Find where the given text appears and provide that cell's center as [X, Y] coordinate. 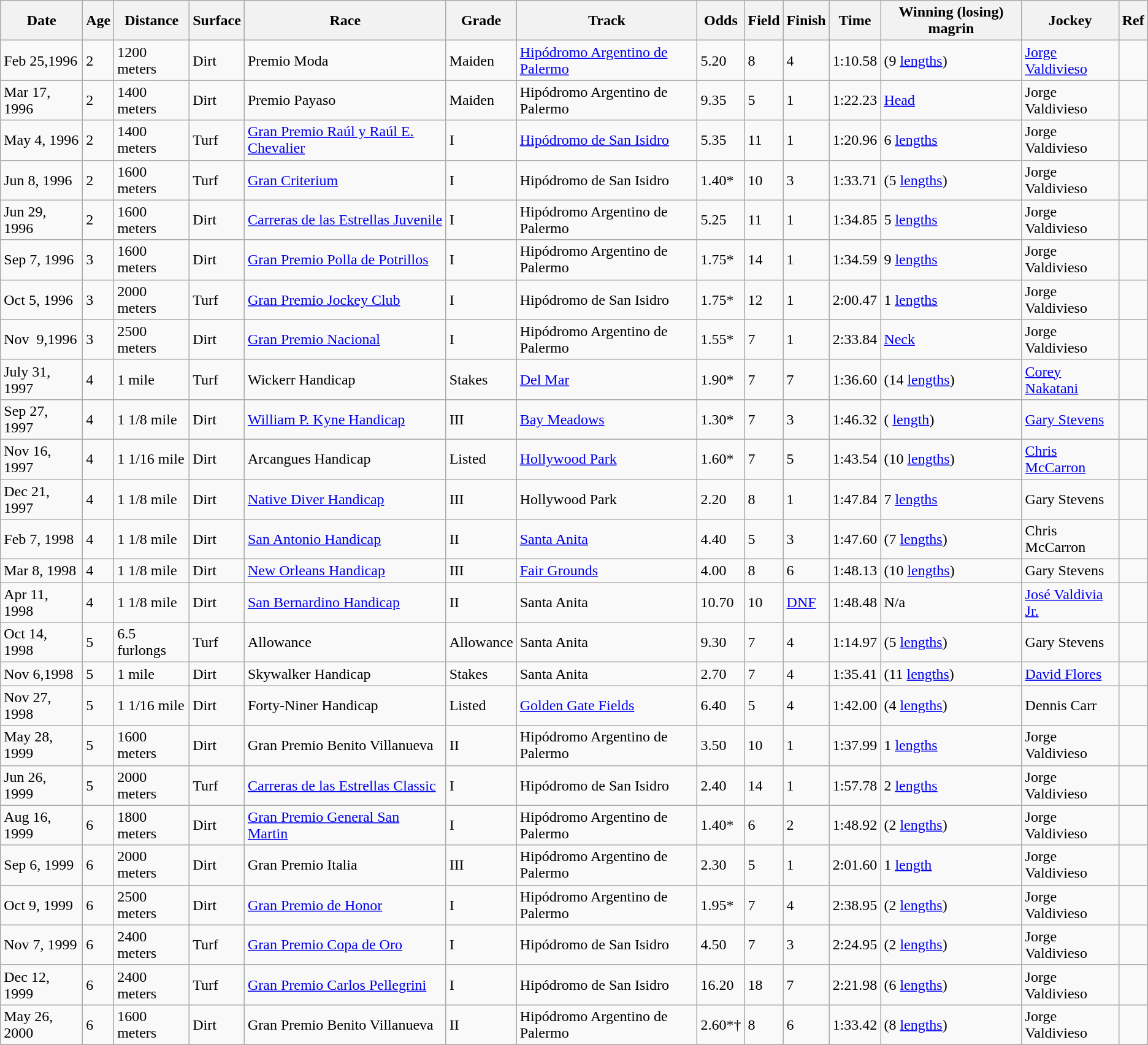
Nov 9,1996 [42, 340]
(9 lengths) [951, 60]
Jun 29, 1996 [42, 220]
Sep 6, 1999 [42, 865]
Forty-Niner Handicap [345, 705]
Gran Premio Copa de Oro [345, 944]
2:21.98 [855, 985]
1 length [951, 865]
6.5 furlongs [152, 643]
1:43.54 [855, 459]
1:33.42 [855, 1024]
( length) [951, 419]
16.20 [721, 985]
Feb 7, 1998 [42, 540]
2.40 [721, 785]
Time [855, 21]
Gran Premio Jockey Club [345, 299]
Mar 8, 1998 [42, 571]
12 [764, 299]
6 lengths [951, 140]
1200 meters [152, 60]
1:57.78 [855, 785]
1:37.99 [855, 746]
San Bernardino Handicap [345, 602]
Gran Premio de Honor [345, 905]
2:33.84 [855, 340]
Distance [152, 21]
1.95* [721, 905]
Field [764, 21]
2.20 [721, 499]
Carreras de las Estrellas Juvenile [345, 220]
Nov 27, 1998 [42, 705]
1:47.84 [855, 499]
18 [764, 985]
May 4, 1996 [42, 140]
DNF [806, 602]
Feb 25,1996 [42, 60]
Neck [951, 340]
Carreras de las Estrellas Classic [345, 785]
7 lengths [951, 499]
Date [42, 21]
Jun 26, 1999 [42, 785]
1.60* [721, 459]
Del Mar [607, 379]
Apr 11, 1998 [42, 602]
Nov 16, 1997 [42, 459]
5.25 [721, 220]
Race [345, 21]
July 31, 1997 [42, 379]
1:47.60 [855, 540]
1800 meters [152, 825]
4.50 [721, 944]
Nov 6,1998 [42, 674]
Gran Premio Polla de Potrillos [345, 260]
1:33.71 [855, 180]
Gran Premio Nacional [345, 340]
1.90* [721, 379]
San Antonio Handicap [345, 540]
Bay Meadows [607, 419]
Gran Criterium [345, 180]
Fair Grounds [607, 571]
Jun 8, 1996 [42, 180]
9.30 [721, 643]
5 lengths [951, 220]
Surface [217, 21]
4.40 [721, 540]
Winning (losing) magrin [951, 21]
New Orleans Handicap [345, 571]
(4 lengths) [951, 705]
Premio Payaso [345, 101]
4.00 [721, 571]
Grade [481, 21]
2 lengths [951, 785]
(14 lengths) [951, 379]
2.60*† [721, 1024]
1:46.32 [855, 419]
3.50 [721, 746]
1:48.92 [855, 825]
José Valdivia Jr. [1070, 602]
Nov 7, 1999 [42, 944]
Gran Premio Italia [345, 865]
Head [951, 101]
Oct 14, 1998 [42, 643]
2:38.95 [855, 905]
(7 lengths) [951, 540]
6.40 [721, 705]
(8 lengths) [951, 1024]
Dec 21, 1997 [42, 499]
Jockey [1070, 21]
1:22.23 [855, 101]
Oct 5, 1996 [42, 299]
1:34.85 [855, 220]
1.55* [721, 340]
Sep 27, 1997 [42, 419]
Aug 16, 1999 [42, 825]
2:01.60 [855, 865]
Age [98, 21]
1:48.48 [855, 602]
2.70 [721, 674]
Premio Moda [345, 60]
Native Diver Handicap [345, 499]
Wickerr Handicap [345, 379]
Corey Nakatani [1070, 379]
William P. Kyne Handicap [345, 419]
9 lengths [951, 260]
Gran Premio General San Martin [345, 825]
Dec 12, 1999 [42, 985]
Golden Gate Fields [607, 705]
2:00.47 [855, 299]
Skywalker Handicap [345, 674]
5.35 [721, 140]
Gran Premio Carlos Pellegrini [345, 985]
Sep 7, 1996 [42, 260]
1:35.41 [855, 674]
Gran Premio Raúl y Raúl E. Chevalier [345, 140]
Ref [1133, 21]
2.30 [721, 865]
1.30* [721, 419]
(11 lengths) [951, 674]
Odds [721, 21]
1:10.58 [855, 60]
May 26, 2000 [42, 1024]
(6 lengths) [951, 985]
5.20 [721, 60]
David Flores [1070, 674]
N/a [951, 602]
Arcangues Handicap [345, 459]
Track [607, 21]
May 28, 1999 [42, 746]
10.70 [721, 602]
1:42.00 [855, 705]
1:20.96 [855, 140]
1:14.97 [855, 643]
1:34.59 [855, 260]
1:36.60 [855, 379]
9.35 [721, 101]
1:48.13 [855, 571]
Dennis Carr [1070, 705]
Finish [806, 21]
Oct 9, 1999 [42, 905]
2:24.95 [855, 944]
Mar 17, 1996 [42, 101]
